Search for the cell housing the specified text and yield its [X, Y] center coordinate. 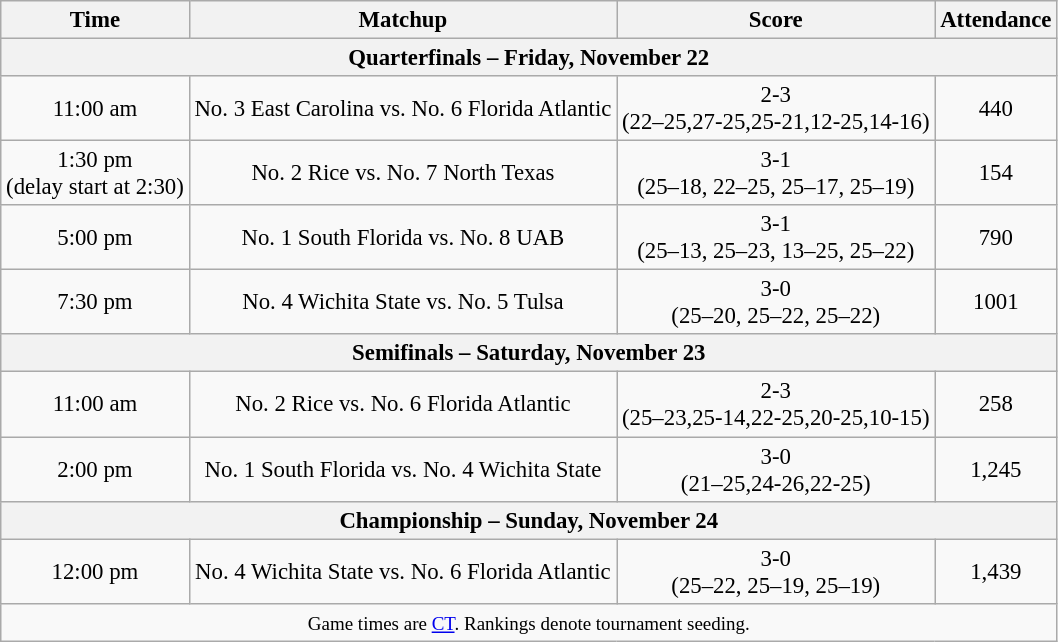
2-3(25–23,25-14,22-25,20-25,10-15) [776, 404]
Championship – Sunday, November 24 [529, 520]
3-0(25–20, 25–22, 25–22) [776, 302]
2-3(22–25,27-25,25-21,12-25,14-16) [776, 108]
Quarterfinals – Friday, November 22 [529, 58]
3-1(25–13, 25–23, 13–25, 25–22) [776, 238]
5:00 pm [95, 238]
2:00 pm [95, 470]
No. 4 Wichita State vs. No. 5 Tulsa [403, 302]
1001 [996, 302]
12:00 pm [95, 572]
3-0(21–25,24-26,22-25) [776, 470]
1:30 pm(delay start at 2:30) [95, 174]
Time [95, 20]
3-0(25–22, 25–19, 25–19) [776, 572]
440 [996, 108]
1,439 [996, 572]
No. 1 South Florida vs. No. 4 Wichita State [403, 470]
Attendance [996, 20]
No. 2 Rice vs. No. 6 Florida Atlantic [403, 404]
1,245 [996, 470]
Score [776, 20]
No. 2 Rice vs. No. 7 North Texas [403, 174]
3-1(25–18, 22–25, 25–17, 25–19) [776, 174]
Game times are CT. Rankings denote tournament seeding. [529, 622]
790 [996, 238]
258 [996, 404]
Matchup [403, 20]
No. 3 East Carolina vs. No. 6 Florida Atlantic [403, 108]
No. 4 Wichita State vs. No. 6 Florida Atlantic [403, 572]
Semifinals – Saturday, November 23 [529, 353]
No. 1 South Florida vs. No. 8 UAB [403, 238]
154 [996, 174]
7:30 pm [95, 302]
